Capture the cell that displays the provided text and extract its (x, y) central coordinate. 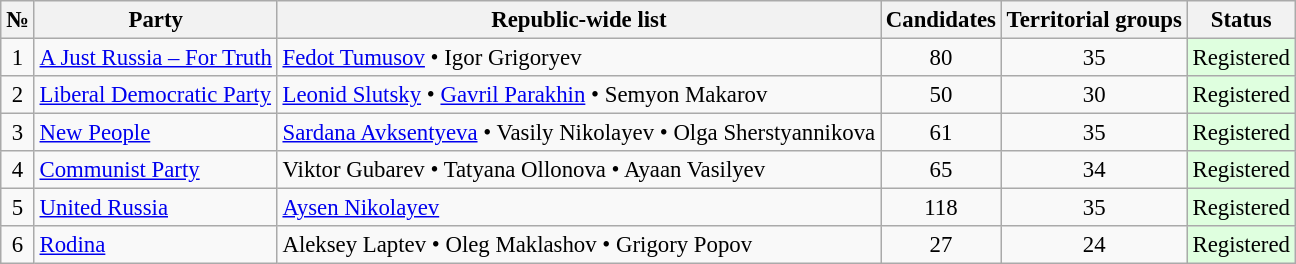
50 (942, 95)
61 (942, 133)
65 (942, 170)
New People (156, 133)
Liberal Democratic Party (156, 95)
2 (18, 95)
Sardana Avksentyeva • Vasily Nikolayev • Olga Sherstyannikova (578, 133)
30 (1094, 95)
A Just Russia – For Truth (156, 58)
Candidates (942, 20)
Territorial groups (1094, 20)
United Russia (156, 208)
Party (156, 20)
Leonid Slutsky • Gavril Parakhin • Semyon Makarov (578, 95)
6 (18, 245)
34 (1094, 170)
24 (1094, 245)
Fedot Tumusov • Igor Grigoryev (578, 58)
118 (942, 208)
Aysen Nikolayev (578, 208)
3 (18, 133)
Status (1241, 20)
Viktor Gubarev • Tatyana Ollonova • Ayaan Vasilyev (578, 170)
4 (18, 170)
№ (18, 20)
Communist Party (156, 170)
80 (942, 58)
Aleksey Laptev • Oleg Maklashov • Grigory Popov (578, 245)
27 (942, 245)
Republic-wide list (578, 20)
1 (18, 58)
Rodina (156, 245)
5 (18, 208)
